Pinpoint the cell where the given text exists, returning its [x, y] midpoint coordinate. 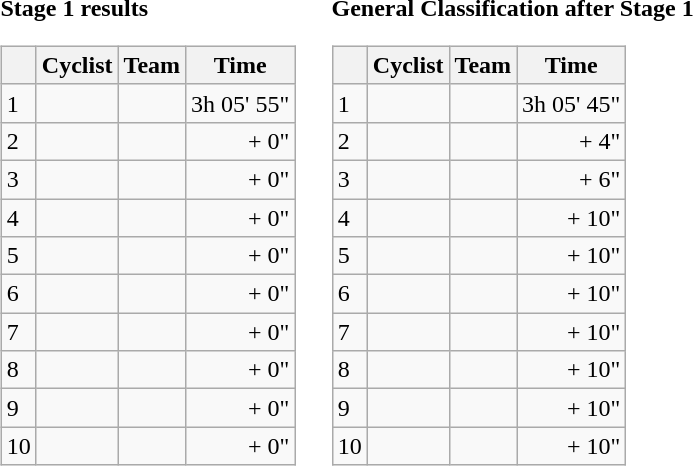
+ 4" [572, 141]
3h 05' 45" [572, 103]
3h 05' 55" [240, 103]
+ 6" [572, 179]
